From the cell containing the given text, extract its center point as [X, Y] coordinate. 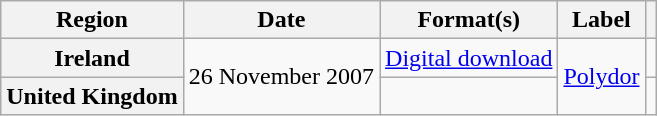
Format(s) [469, 20]
Digital download [469, 58]
Date [281, 20]
26 November 2007 [281, 77]
Region [92, 20]
Ireland [92, 58]
Polydor [602, 77]
United Kingdom [92, 96]
Label [602, 20]
